Find where the given text appears and provide that cell's center as [x, y] coordinate. 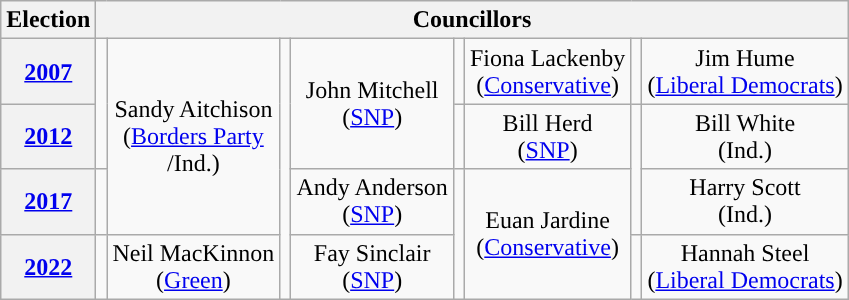
2007 [48, 72]
John Mitchell(SNP) [372, 104]
Andy Anderson(SNP) [372, 202]
2017 [48, 202]
Hannah Steel(Liberal Democrats) [745, 266]
Fiona Lackenby(Conservative) [547, 72]
Euan Jardine(Conservative) [547, 234]
Fay Sinclair(SNP) [372, 266]
Election [48, 20]
Bill Herd(SNP) [547, 136]
Bill White(Ind.) [745, 136]
2022 [48, 266]
Harry Scott(Ind.) [745, 202]
Jim Hume(Liberal Democrats) [745, 72]
Neil MacKinnon(Green) [194, 266]
Sandy Aitchison(Borders Party/Ind.) [194, 136]
Councillors [472, 20]
2012 [48, 136]
